Search for the cell housing the specified text and yield its (X, Y) center coordinate. 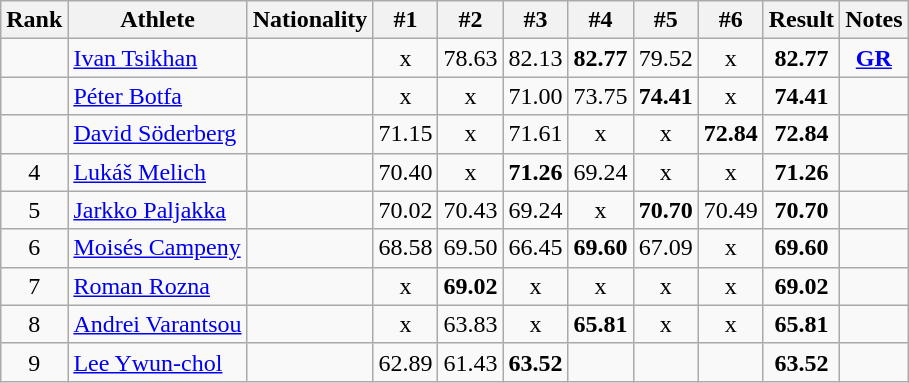
Lukáš Melich (158, 172)
67.09 (666, 248)
63.83 (470, 324)
9 (34, 362)
Péter Botfa (158, 96)
Ivan Tsikhan (158, 58)
62.89 (406, 362)
7 (34, 286)
82.13 (536, 58)
#3 (536, 20)
Rank (34, 20)
Jarkko Paljakka (158, 210)
GR (874, 58)
Roman Rozna (158, 286)
73.75 (600, 96)
Moisés Campeny (158, 248)
Notes (874, 20)
#2 (470, 20)
6 (34, 248)
69.50 (470, 248)
5 (34, 210)
#4 (600, 20)
66.45 (536, 248)
71.15 (406, 134)
78.63 (470, 58)
Nationality (310, 20)
David Söderberg (158, 134)
#6 (730, 20)
4 (34, 172)
79.52 (666, 58)
Andrei Varantsou (158, 324)
#1 (406, 20)
61.43 (470, 362)
70.40 (406, 172)
71.00 (536, 96)
68.58 (406, 248)
70.43 (470, 210)
Athlete (158, 20)
70.49 (730, 210)
Lee Ywun-chol (158, 362)
Result (801, 20)
8 (34, 324)
71.61 (536, 134)
#5 (666, 20)
70.02 (406, 210)
